Determine the [X, Y] coordinate at the center of the cell enclosing the given text.  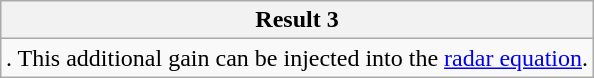
Result 3 [296, 20]
. This additional gain can be injected into the radar equation. [296, 58]
